Return the (X, Y) coordinate for the center point of the cell that contains the specified text.  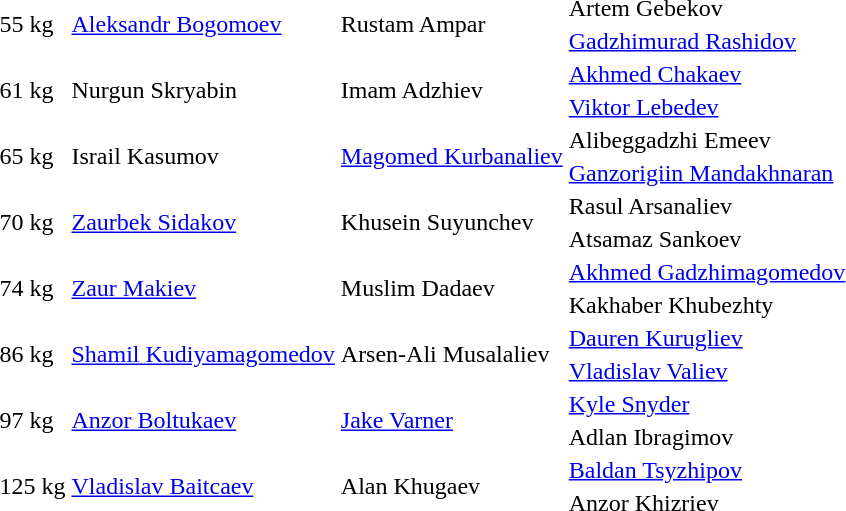
Imam Adzhiev (452, 90)
Arsen-Ali Musalaliev (452, 354)
Muslim Dadaev (452, 288)
Israil Kasumov (203, 156)
Shamil Kudiyamagomedov (203, 354)
Khusein Suyunchev (452, 222)
Zaur Makiev (203, 288)
Magomed Kurbanaliev (452, 156)
Zaurbek Sidakov (203, 222)
Nurgun Skryabin (203, 90)
Anzor Boltukaev (203, 420)
Jake Varner (452, 420)
